Search for the cell housing the specified text and yield its (x, y) center coordinate. 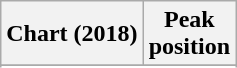
Peakposition (189, 34)
Chart (2018) (72, 34)
